Detect which cell encompasses the target text, then output its [X, Y] center coordinate. 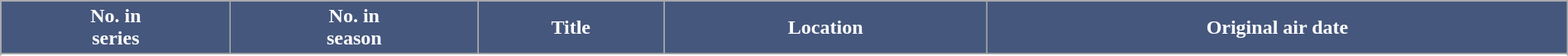
No. inseries [116, 28]
No. inseason [354, 28]
Location [825, 28]
Title [571, 28]
Original air date [1278, 28]
